Pinpoint the cell where the given text exists, returning its [x, y] midpoint coordinate. 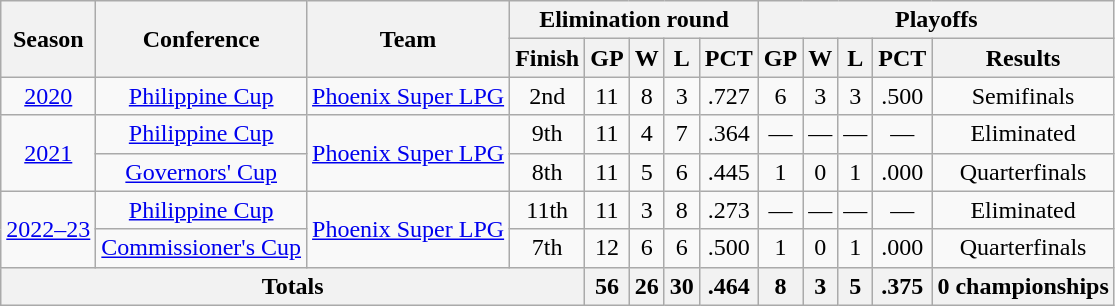
7 [682, 134]
Semifinals [1023, 96]
Season [48, 39]
7th [548, 248]
12 [607, 248]
Governors' Cup [202, 172]
.364 [728, 134]
Playoffs [936, 20]
Elimination round [634, 20]
0 championships [1023, 286]
Finish [548, 58]
Results [1023, 58]
2021 [48, 153]
Team [408, 39]
.464 [728, 286]
2022–23 [48, 229]
11th [548, 210]
.727 [728, 96]
8th [548, 172]
2nd [548, 96]
.273 [728, 210]
Totals [293, 286]
.375 [902, 286]
30 [682, 286]
Commissioner's Cup [202, 248]
.445 [728, 172]
9th [548, 134]
2020 [48, 96]
56 [607, 286]
Conference [202, 39]
26 [646, 286]
4 [646, 134]
